Extract the (X, Y) coordinate from the center of the cell holding the provided text.  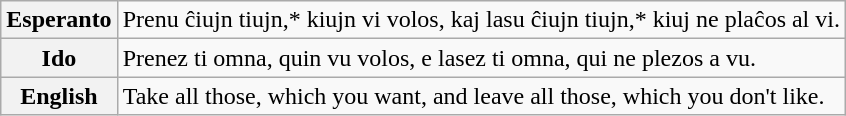
Esperanto (59, 20)
Prenu ĉiujn tiujn,* kiujn vi volos, kaj lasu ĉiujn tiujn,* kiuj ne plaĉos al vi. (481, 20)
Take all those, which you want, and leave all those, which you don't like. (481, 96)
Prenez ti omna, quin vu volos, e lasez ti omna, qui ne plezos a vu. (481, 58)
Ido (59, 58)
English (59, 96)
